Identify which cell holds the provided text, then report its [X, Y] central coordinate. 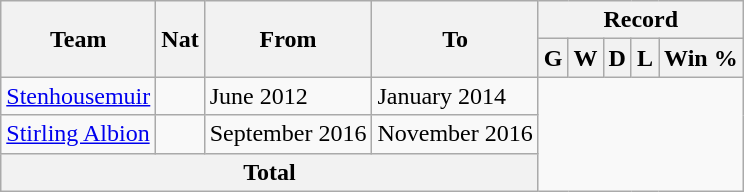
To [455, 39]
Win % [702, 58]
September 2016 [288, 134]
L [644, 58]
Record [640, 20]
W [586, 58]
Nat [180, 39]
November 2016 [455, 134]
From [288, 39]
June 2012 [288, 96]
Stenhousemuir [78, 96]
G [553, 58]
D [617, 58]
Team [78, 39]
Stirling Albion [78, 134]
Total [270, 172]
January 2014 [455, 96]
